Detect which cell encompasses the target text, then output its [x, y] center coordinate. 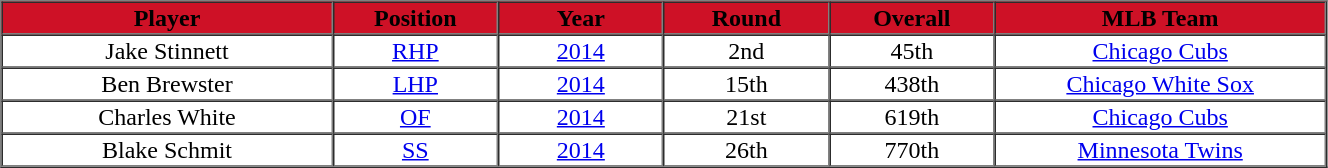
Year [581, 18]
Player [168, 18]
RHP [416, 50]
619th [912, 116]
Overall [912, 18]
Chicago White Sox [1160, 84]
Position [416, 18]
26th [747, 150]
770th [912, 150]
MLB Team [1160, 18]
2nd [747, 50]
Jake Stinnett [168, 50]
Round [747, 18]
SS [416, 150]
21st [747, 116]
LHP [416, 84]
OF [416, 116]
Ben Brewster [168, 84]
Blake Schmit [168, 150]
15th [747, 84]
45th [912, 50]
Minnesota Twins [1160, 150]
438th [912, 84]
Charles White [168, 116]
